Pinpoint the cell where the given text exists, returning its (x, y) midpoint coordinate. 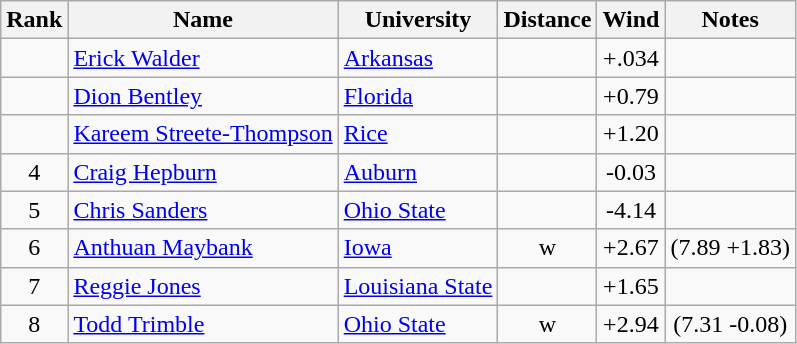
6 (34, 248)
Florida (418, 96)
+2.67 (631, 248)
University (418, 20)
Anthuan Maybank (203, 248)
(7.89 +1.83) (730, 248)
Craig Hepburn (203, 172)
Erick Walder (203, 58)
-4.14 (631, 210)
5 (34, 210)
+.034 (631, 58)
-0.03 (631, 172)
+1.20 (631, 134)
Kareem Streete-Thompson (203, 134)
Chris Sanders (203, 210)
Reggie Jones (203, 286)
4 (34, 172)
+2.94 (631, 324)
8 (34, 324)
Distance (548, 20)
Wind (631, 20)
Arkansas (418, 58)
Rice (418, 134)
7 (34, 286)
Todd Trimble (203, 324)
Name (203, 20)
(7.31 -0.08) (730, 324)
Notes (730, 20)
Auburn (418, 172)
+0.79 (631, 96)
Iowa (418, 248)
Louisiana State (418, 286)
Dion Bentley (203, 96)
+1.65 (631, 286)
Rank (34, 20)
